Pinpoint the cell where the given text exists, returning its [x, y] midpoint coordinate. 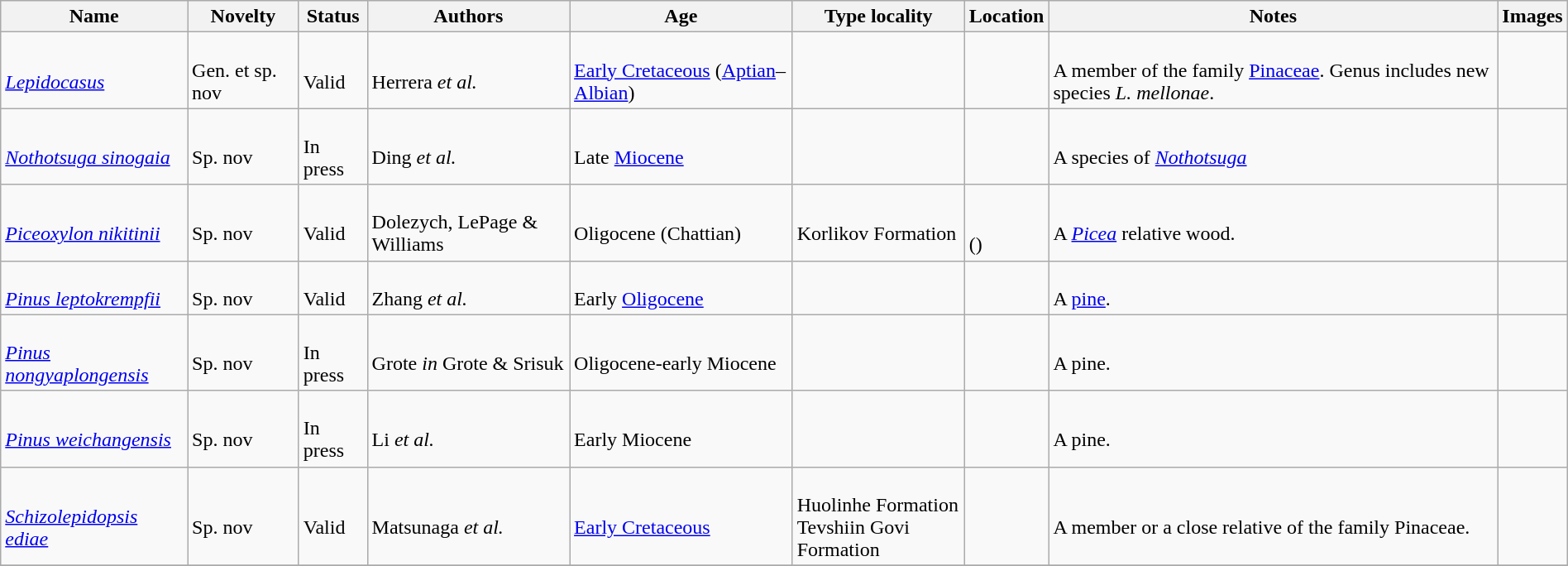
A species of Nothotsuga [1274, 146]
Matsunaga et al. [468, 516]
() [1006, 223]
Age [681, 17]
Zhang et al. [468, 288]
Early Cretaceous (Aptian–Albian) [681, 70]
Nothotsuga sinogaia [94, 146]
Late Miocene [681, 146]
Name [94, 17]
Pinus nongyaplongensis [94, 353]
Lepidocasus [94, 70]
Schizolepidopsis ediae [94, 516]
Authors [468, 17]
Piceoxylon nikitinii [94, 223]
Location [1006, 17]
Gen. et sp. nov [243, 70]
Grote in Grote & Srisuk [468, 353]
Early Oligocene [681, 288]
Oligocene (Chattian) [681, 223]
A Picea relative wood. [1274, 223]
Status [332, 17]
A member of the family Pinaceae. Genus includes new species L. mellonae. [1274, 70]
Ding et al. [468, 146]
Herrera et al. [468, 70]
Early Miocene [681, 429]
Dolezych, LePage & Williams [468, 223]
Pinus leptokrempfii [94, 288]
Pinus weichangensis [94, 429]
A member or a close relative of the family Pinaceae. [1274, 516]
Oligocene-early Miocene [681, 353]
Type locality [878, 17]
Notes [1274, 17]
Novelty [243, 17]
Images [1532, 17]
Korlikov Formation [878, 223]
Li et al. [468, 429]
Huolinhe Formation Tevshiin Govi Formation [878, 516]
Early Cretaceous [681, 516]
